Detect which cell encompasses the target text, then output its (X, Y) center coordinate. 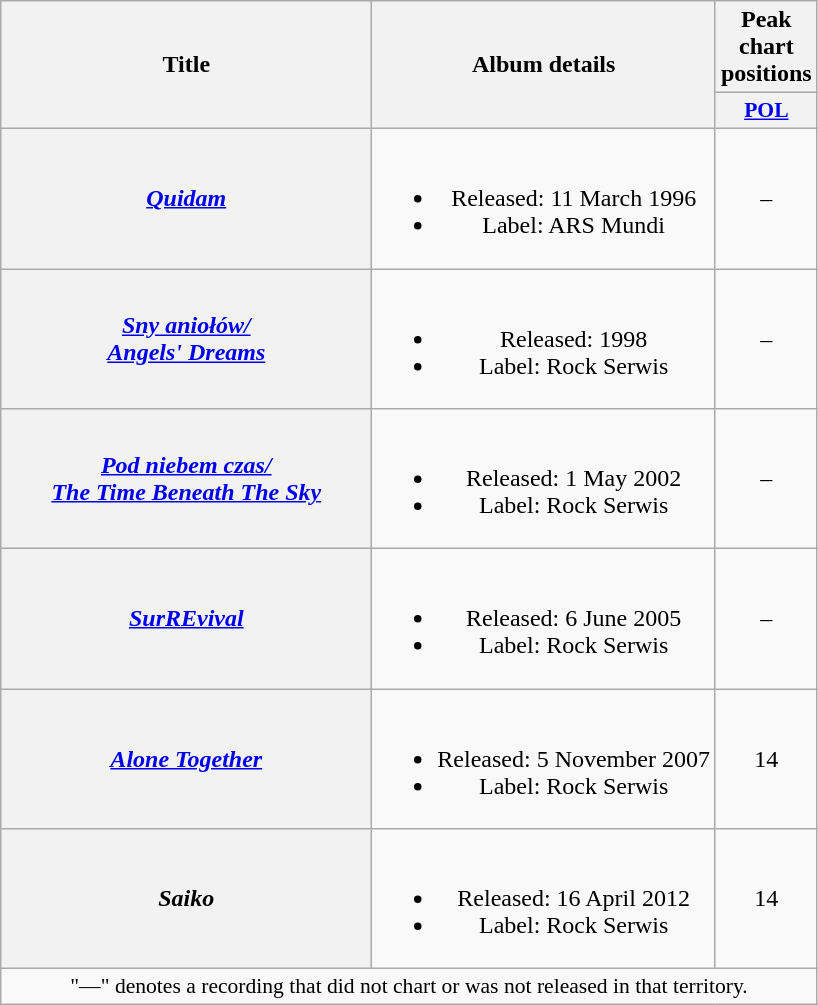
Released: 1998Label: Rock Serwis (544, 338)
Album details (544, 65)
SurREvival (186, 619)
Saiko (186, 899)
POL (766, 111)
Released: 11 March 1996Label: ARS Mundi (544, 198)
"—" denotes a recording that did not chart or was not released in that territory. (409, 987)
Released: 5 November 2007Label: Rock Serwis (544, 759)
Released: 1 May 2002Label: Rock Serwis (544, 479)
Released: 6 June 2005Label: Rock Serwis (544, 619)
Sny aniołów/Angels' Dreams (186, 338)
Pod niebem czas/The Time Beneath The Sky (186, 479)
Title (186, 65)
Released: 16 April 2012Label: Rock Serwis (544, 899)
Peak chart positions (766, 47)
Alone Together (186, 759)
Quidam (186, 198)
